Provide the (x, y) coordinate of the cell's center where the given text is located.  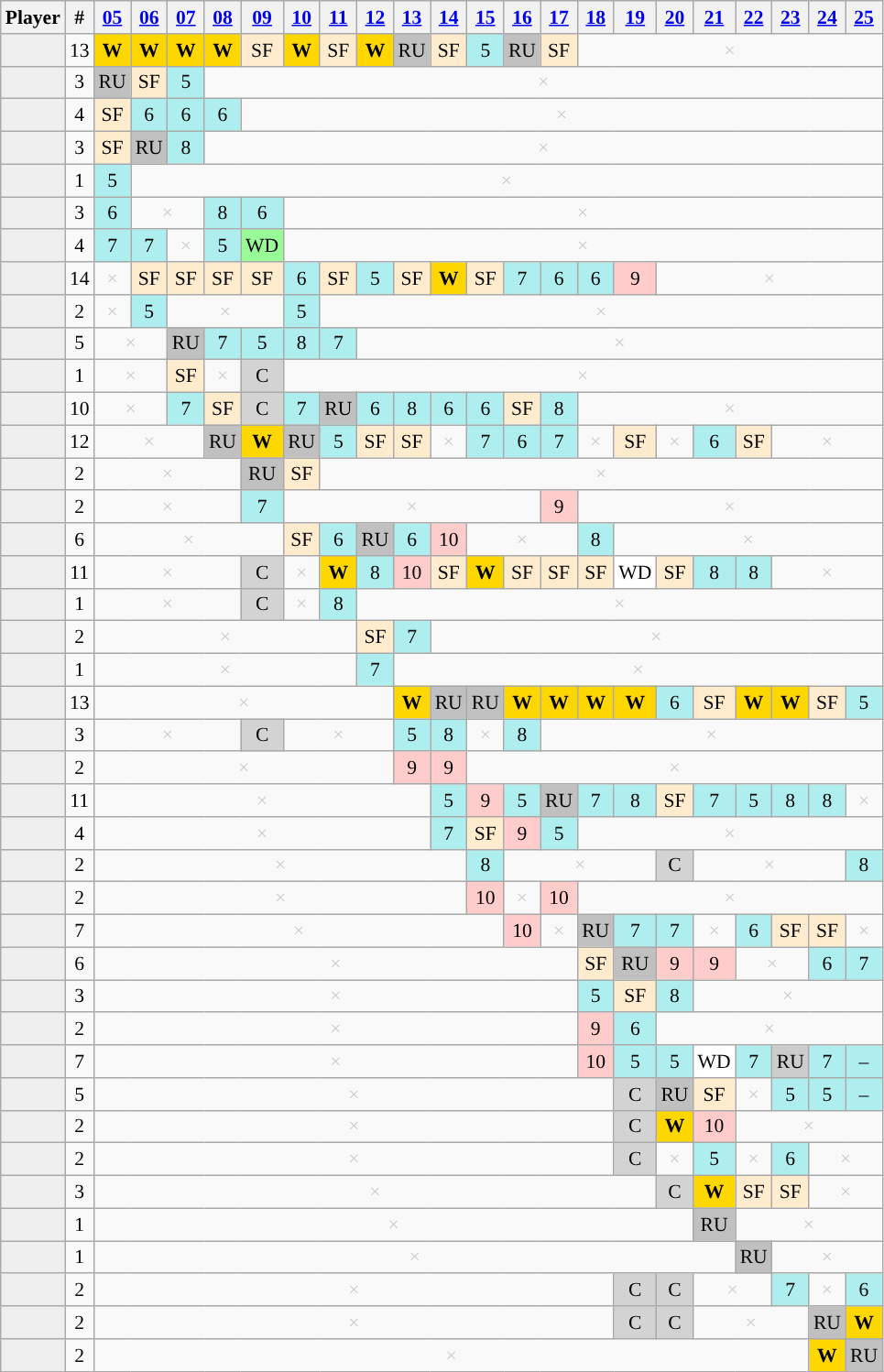
07 (186, 17)
Player (33, 17)
25 (864, 17)
21 (714, 17)
16 (522, 17)
19 (635, 17)
05 (113, 17)
06 (149, 17)
08 (223, 17)
24 (827, 17)
20 (674, 17)
# (80, 17)
23 (791, 17)
09 (262, 17)
18 (595, 17)
22 (754, 17)
17 (559, 17)
15 (486, 17)
